For the text-containing cell, return its midpoint in [x, y] coordinate format. 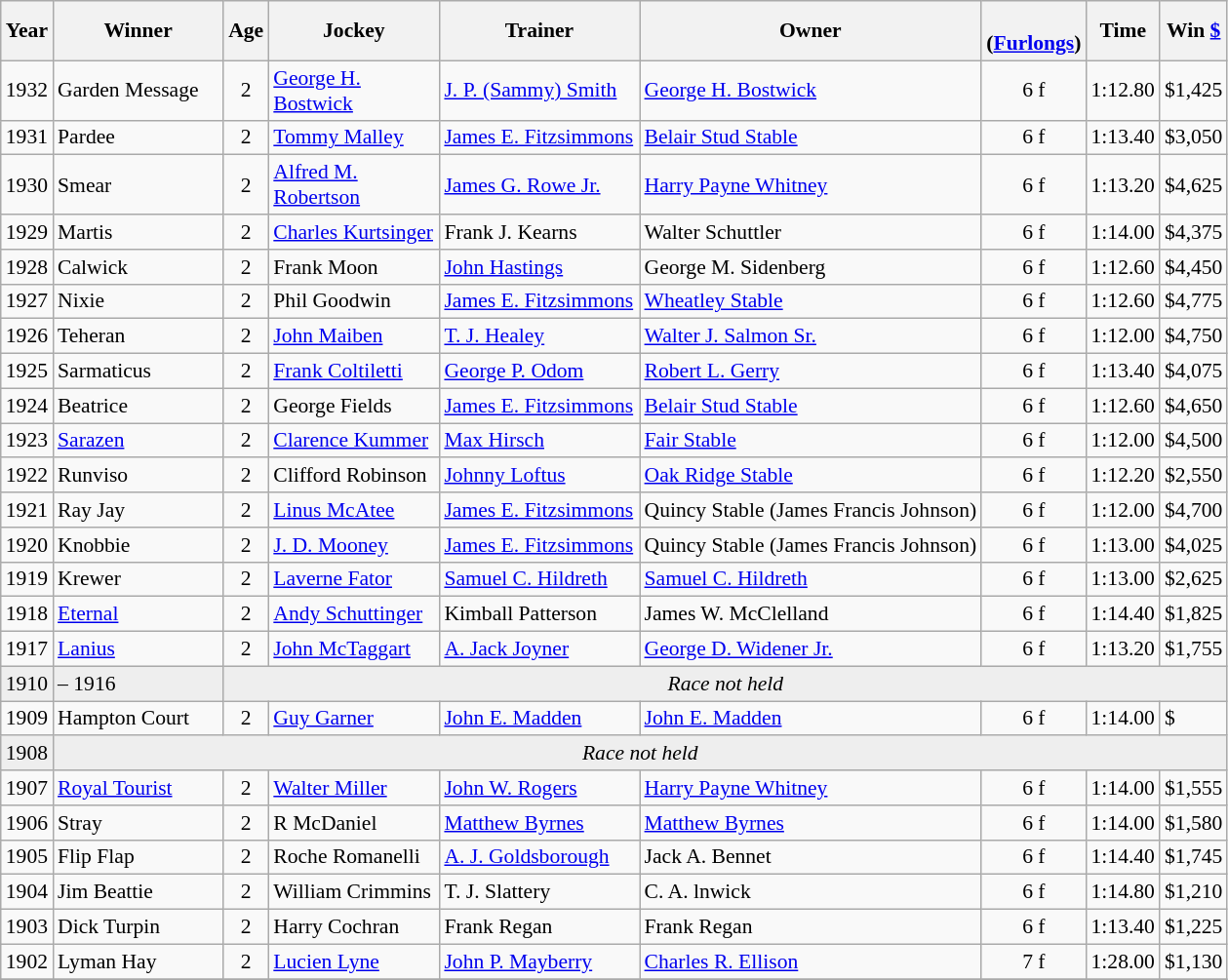
1926 [27, 336]
George M. Sidenberg [812, 267]
Fair Stable [812, 441]
$1,225 [1194, 927]
– 1916 [139, 684]
Clifford Robinson [353, 476]
Wheatley Stable [812, 301]
$1,555 [1194, 788]
John Hastings [538, 267]
Jack A. Bennet [812, 857]
$1,130 [1194, 961]
$ [1194, 719]
1928 [27, 267]
Age [246, 31]
$4,025 [1194, 545]
Flip Flap [139, 857]
Kimball Patterson [538, 614]
1931 [27, 137]
Harry Cochran [353, 927]
1902 [27, 961]
$2,550 [1194, 476]
C. A. lnwick [812, 892]
Garden Message [139, 90]
$1,755 [1194, 649]
Knobbie [139, 545]
$2,625 [1194, 579]
A. Jack Joyner [538, 649]
Andy Schuttinger [353, 614]
John W. Rogers [538, 788]
John McTaggart [353, 649]
Guy Garner [353, 719]
Laverne Fator [353, 579]
7 f [1034, 961]
$4,500 [1194, 441]
T. J. Healey [538, 336]
$4,650 [1194, 406]
1924 [27, 406]
Jockey [353, 31]
Smear [139, 185]
1920 [27, 545]
1919 [27, 579]
$4,775 [1194, 301]
Trainer [538, 31]
Lucien Lyne [353, 961]
1907 [27, 788]
$1,825 [1194, 614]
Year [27, 31]
Beatrice [139, 406]
1929 [27, 232]
R McDaniel [353, 823]
Royal Tourist [139, 788]
1918 [27, 614]
1:12.20 [1122, 476]
Charles R. Ellison [812, 961]
Oak Ridge Stable [812, 476]
George D. Widener Jr. [812, 649]
1908 [27, 754]
Frank J. Kearns [538, 232]
Stray [139, 823]
Win $ [1194, 31]
1927 [27, 301]
Owner [812, 31]
Alfred M. Robertson [353, 185]
(Furlongs) [1034, 31]
James G. Rowe Jr. [538, 185]
Sarmaticus [139, 372]
$1,580 [1194, 823]
1922 [27, 476]
1917 [27, 649]
Lyman Hay [139, 961]
William Crimmins [353, 892]
1910 [27, 684]
Phil Goodwin [353, 301]
John Maiben [353, 336]
1:12.80 [1122, 90]
T. J. Slattery [538, 892]
George P. Odom [538, 372]
Time [1122, 31]
Runviso [139, 476]
1903 [27, 927]
Roche Romanelli [353, 857]
Clarence Kummer [353, 441]
Frank Moon [353, 267]
John P. Mayberry [538, 961]
Sarazen [139, 441]
$3,050 [1194, 137]
Martis [139, 232]
Calwick [139, 267]
A. J. Goldsborough [538, 857]
$4,625 [1194, 185]
Lanius [139, 649]
1930 [27, 185]
$4,450 [1194, 267]
Robert L. Gerry [812, 372]
1:14.80 [1122, 892]
James W. McClelland [812, 614]
$4,075 [1194, 372]
1923 [27, 441]
Linus McAtee [353, 510]
J. P. (Sammy) Smith [538, 90]
Hampton Court [139, 719]
Tommy Malley [353, 137]
Johnny Loftus [538, 476]
Frank Coltiletti [353, 372]
Dick Turpin [139, 927]
1921 [27, 510]
Jim Beattie [139, 892]
1909 [27, 719]
1932 [27, 90]
1925 [27, 372]
1904 [27, 892]
Ray Jay [139, 510]
$4,375 [1194, 232]
Teheran [139, 336]
1:28.00 [1122, 961]
Walter Schuttler [812, 232]
$1,745 [1194, 857]
Walter J. Salmon Sr. [812, 336]
Krewer [139, 579]
Winner [139, 31]
$4,750 [1194, 336]
J. D. Mooney [353, 545]
$1,425 [1194, 90]
1906 [27, 823]
$4,700 [1194, 510]
Eternal [139, 614]
Walter Miller [353, 788]
Max Hirsch [538, 441]
George Fields [353, 406]
1905 [27, 857]
Nixie [139, 301]
$1,210 [1194, 892]
Pardee [139, 137]
Charles Kurtsinger [353, 232]
